Locate the cell with the specified text and output its [x, y] center coordinate. 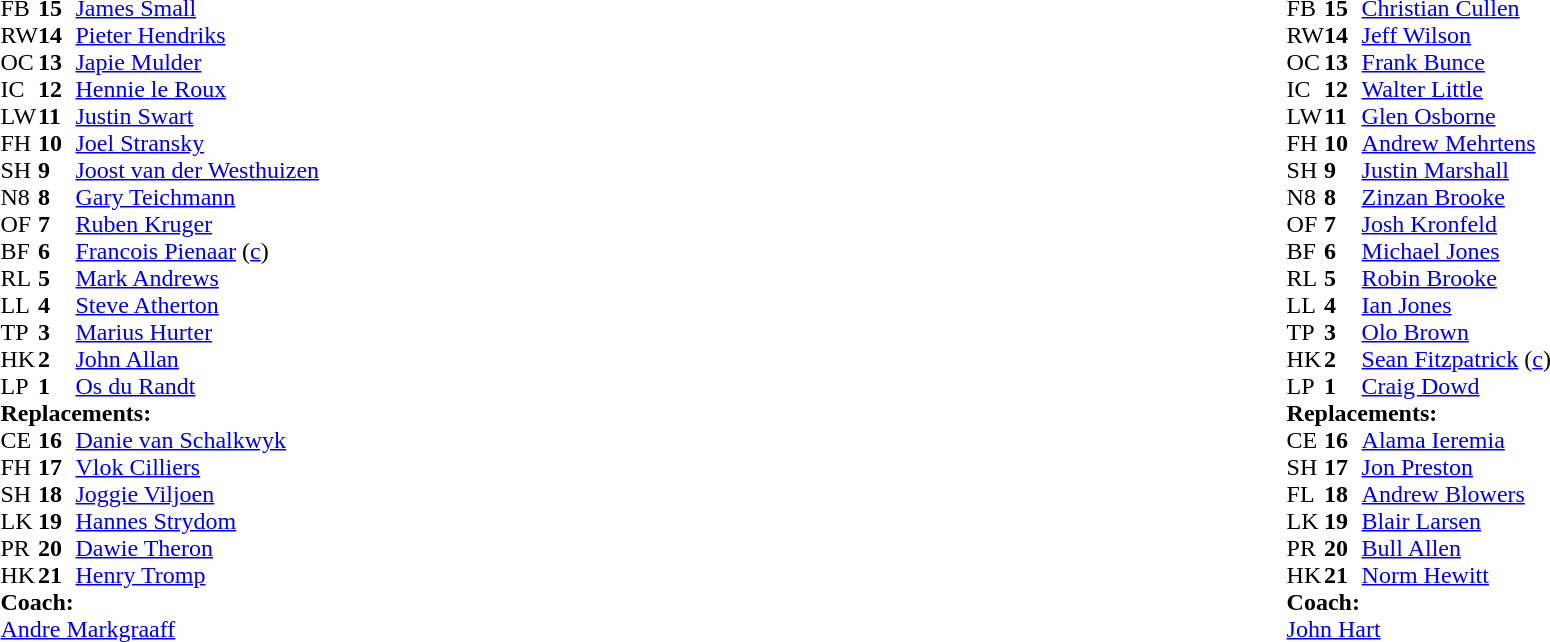
Joel Stransky [198, 144]
Francois Pienaar (c) [198, 252]
Justin Swart [198, 116]
Marius Hurter [198, 332]
Japie Mulder [198, 62]
Dawie Theron [198, 548]
Pieter Hendriks [198, 36]
FL [1306, 494]
Gary Teichmann [198, 198]
Henry Tromp [198, 576]
John Allan [198, 360]
Vlok Cilliers [198, 468]
Coach: [160, 602]
Hannes Strydom [198, 522]
Mark Andrews [198, 278]
Hennie le Roux [198, 90]
Steve Atherton [198, 306]
Ruben Kruger [198, 224]
Replacements: [160, 414]
Joggie Viljoen [198, 494]
Os du Randt [198, 386]
Danie van Schalkwyk [198, 440]
Joost van der Westhuizen [198, 170]
